Pinpoint the cell where the given text exists, returning its [x, y] midpoint coordinate. 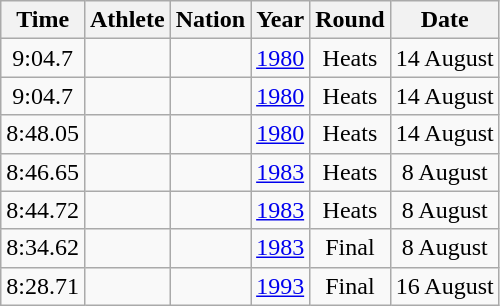
Date [444, 20]
8:48.05 [43, 134]
Athlete [127, 20]
8:44.72 [43, 210]
8:34.62 [43, 248]
Time [43, 20]
16 August [444, 286]
8:28.71 [43, 286]
8:46.65 [43, 172]
Year [280, 20]
1993 [280, 286]
Nation [210, 20]
Round [350, 20]
